Identify which cell holds the provided text, then report its (X, Y) central coordinate. 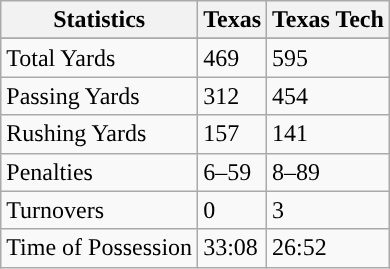
6–59 (232, 172)
3 (328, 210)
Time of Possession (100, 248)
Texas (232, 20)
Total Yards (100, 58)
469 (232, 58)
Passing Yards (100, 96)
454 (328, 96)
141 (328, 134)
Turnovers (100, 210)
33:08 (232, 248)
26:52 (328, 248)
Texas Tech (328, 20)
157 (232, 134)
595 (328, 58)
8–89 (328, 172)
312 (232, 96)
Statistics (100, 20)
Penalties (100, 172)
Rushing Yards (100, 134)
0 (232, 210)
